Scan for the cell matching the given text and deliver its (x, y) coordinate at center. 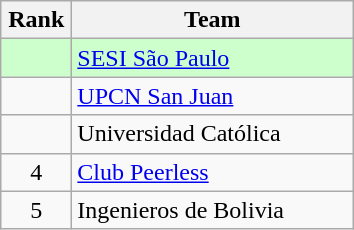
Universidad Católica (212, 134)
Rank (36, 20)
5 (36, 210)
SESI São Paulo (212, 58)
Team (212, 20)
Ingenieros de Bolivia (212, 210)
UPCN San Juan (212, 96)
Club Peerless (212, 172)
4 (36, 172)
